Find where the given text appears and provide that cell's center as [X, Y] coordinate. 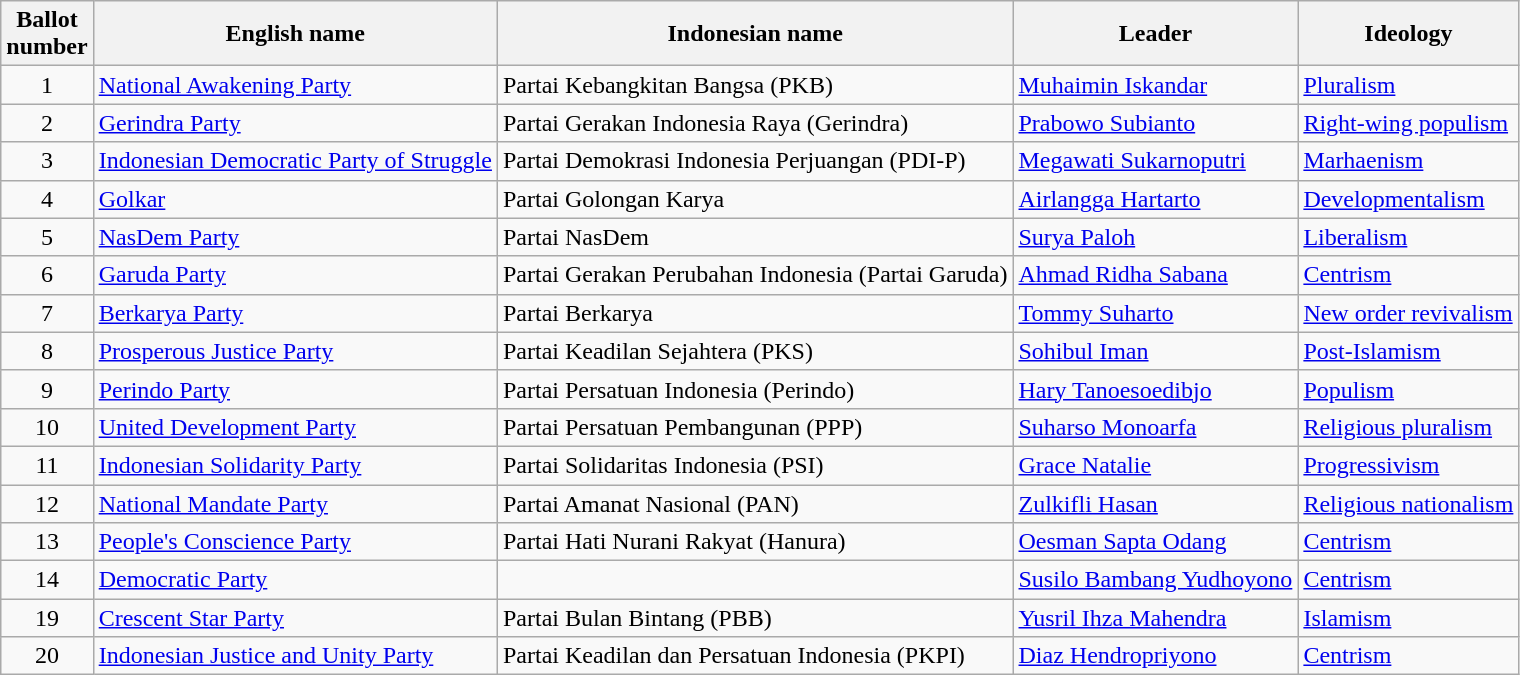
Right-wing populism [1408, 123]
Gerindra Party [295, 123]
Sohibul Iman [1156, 351]
Indonesian Democratic Party of Struggle [295, 161]
Religious pluralism [1408, 427]
Partai Keadilan Sejahtera (PKS) [755, 351]
Indonesian Solidarity Party [295, 465]
Partai Persatuan Pembangunan (PPP) [755, 427]
Liberalism [1408, 237]
Indonesian Justice and Unity Party [295, 656]
Indonesian name [755, 34]
Grace Natalie [1156, 465]
10 [47, 427]
2 [47, 123]
New order revivalism [1408, 313]
Megawati Sukarnoputri [1156, 161]
Developmentalism [1408, 199]
Yusril Ihza Mahendra [1156, 618]
14 [47, 580]
National Awakening Party [295, 85]
Oesman Sapta Odang [1156, 542]
3 [47, 161]
5 [47, 237]
6 [47, 275]
Marhaenism [1408, 161]
Partai Keadilan dan Persatuan Indonesia (PKPI) [755, 656]
Partai NasDem [755, 237]
Partai Berkarya [755, 313]
Partai Hati Nurani Rakyat (Hanura) [755, 542]
United Development Party [295, 427]
Surya Paloh [1156, 237]
English name [295, 34]
Pluralism [1408, 85]
Golkar [295, 199]
Muhaimin Iskandar [1156, 85]
Zulkifli Hasan [1156, 503]
Garuda Party [295, 275]
National Mandate Party [295, 503]
Post-Islamism [1408, 351]
Berkarya Party [295, 313]
11 [47, 465]
Hary Tanoesoedibjo [1156, 389]
Diaz Hendropriyono [1156, 656]
Progressivism [1408, 465]
Crescent Star Party [295, 618]
Prosperous Justice Party [295, 351]
Partai Gerakan Perubahan Indonesia (Partai Garuda) [755, 275]
Suharso Monoarfa [1156, 427]
19 [47, 618]
Islamism [1408, 618]
Religious nationalism [1408, 503]
Democratic Party [295, 580]
20 [47, 656]
7 [47, 313]
9 [47, 389]
Partai Demokrasi Indonesia Perjuangan (PDI-P) [755, 161]
1 [47, 85]
Perindo Party [295, 389]
Prabowo Subianto [1156, 123]
13 [47, 542]
Partai Persatuan Indonesia (Perindo) [755, 389]
4 [47, 199]
Partai Solidaritas Indonesia (PSI) [755, 465]
Ideology [1408, 34]
8 [47, 351]
Susilo Bambang Yudhoyono [1156, 580]
Populism [1408, 389]
Tommy Suharto [1156, 313]
Leader [1156, 34]
Partai Bulan Bintang (PBB) [755, 618]
NasDem Party [295, 237]
12 [47, 503]
Ahmad Ridha Sabana [1156, 275]
Partai Gerakan Indonesia Raya (Gerindra) [755, 123]
Ballotnumber [47, 34]
Airlangga Hartarto [1156, 199]
People's Conscience Party [295, 542]
Partai Kebangkitan Bangsa (PKB) [755, 85]
Partai Amanat Nasional (PAN) [755, 503]
Partai Golongan Karya [755, 199]
